From the cell containing the given text, extract its center point as [x, y] coordinate. 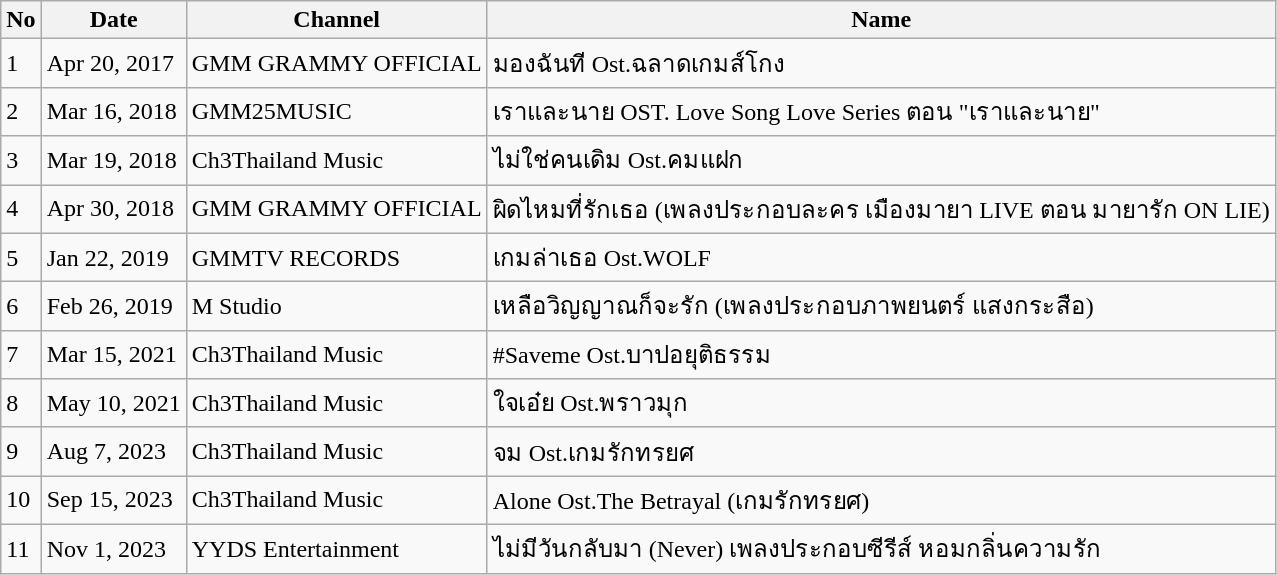
Nov 1, 2023 [114, 548]
Feb 26, 2019 [114, 306]
ผิดไหมที่รักเธอ (เพลงประกอบละคร เมืองมายา LIVE ตอน มายารัก ON LIE) [881, 208]
8 [21, 404]
9 [21, 452]
Alone Ost.The Betrayal (เกมรักทรยศ) [881, 500]
Name [881, 20]
ใจเอ๋ย Ost.พราวมุก [881, 404]
Sep 15, 2023 [114, 500]
เกมล่าเธอ Ost.WOLF [881, 258]
Channel [336, 20]
เราและนาย OST. Love Song Love Series ตอน "เราและนาย" [881, 112]
#Saveme Ost.บาปอยุติธรรม [881, 354]
1 [21, 64]
No [21, 20]
Apr 20, 2017 [114, 64]
5 [21, 258]
มองฉันที Ost.ฉลาดเกมส์โกง [881, 64]
Date [114, 20]
Mar 16, 2018 [114, 112]
4 [21, 208]
Mar 19, 2018 [114, 160]
Aug 7, 2023 [114, 452]
เหลือวิญญาณก็จะรัก (เพลงประกอบภาพยนตร์ แสงกระสือ) [881, 306]
ไม่ใช่คนเดิม Ost.คมแฝก [881, 160]
2 [21, 112]
Apr 30, 2018 [114, 208]
May 10, 2021 [114, 404]
7 [21, 354]
GMM25MUSIC [336, 112]
3 [21, 160]
10 [21, 500]
6 [21, 306]
ไม่มีวันกลับมา (Never) เพลงประกอบซีรีส์ หอมกลิ่นความรัก [881, 548]
M Studio [336, 306]
YYDS Entertainment [336, 548]
จม Ost.เกมรักทรยศ [881, 452]
Mar 15, 2021 [114, 354]
Jan 22, 2019 [114, 258]
11 [21, 548]
GMMTV RECORDS [336, 258]
